Determine the [X, Y] coordinate at the center of the cell enclosing the given text.  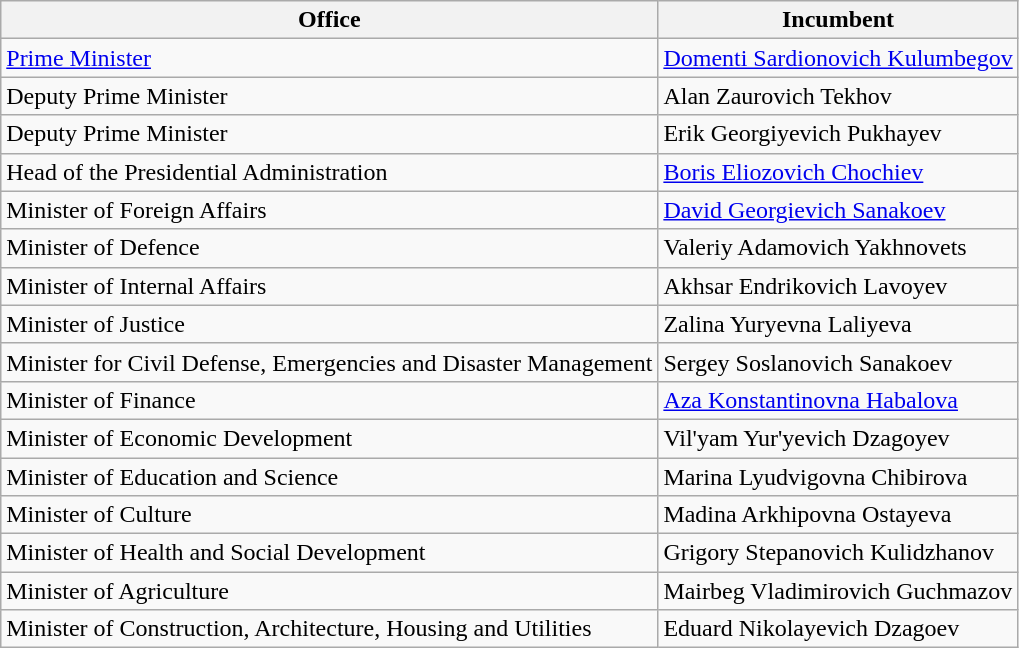
Minister of Agriculture [330, 591]
Minister of Culture [330, 515]
Vil'yam Yur'yevich Dzagoyev [838, 438]
Minister of Justice [330, 324]
Eduard Nikolayevich Dzagoev [838, 629]
Aza Konstantinovna Habalova [838, 400]
Minister of Internal Affairs [330, 286]
Minister of Defence [330, 248]
Minister of Construction, Architecture, Housing and Utilities [330, 629]
David Georgievich Sanakoev [838, 210]
Minister of Economic Development [330, 438]
Minister of Foreign Affairs [330, 210]
Head of the Presidential Administration [330, 172]
Minister of Finance [330, 400]
Madina Arkhipovna Ostayeva [838, 515]
Domenti Sardionovich Kulumbegov [838, 58]
Akhsar Endrikovich Lavoyev [838, 286]
Boris Eliozovich Chochiev [838, 172]
Zalina Yuryevna Laliyeva [838, 324]
Office [330, 20]
Grigory Stepanovich Kulidzhanov [838, 553]
Minister of Health and Social Development [330, 553]
Incumbent [838, 20]
Erik Georgiyevich Pukhayev [838, 134]
Sergey Soslanovich Sanakoev [838, 362]
Minister of Education and Science [330, 477]
Alan Zaurovich Tekhov [838, 96]
Prime Minister [330, 58]
Valeriy Adamovich Yakhnovets [838, 248]
Minister for Civil Defense, Emergencies and Disaster Management [330, 362]
Marina Lyudvigovna Chibirova [838, 477]
Mairbeg Vladimirovich Guchmazov [838, 591]
